Extract the [X, Y] coordinate from the center of the cell holding the provided text.  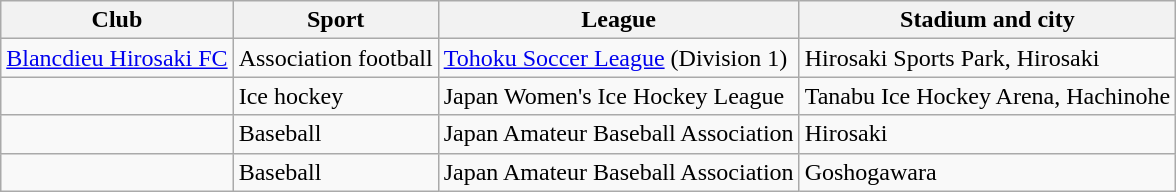
Club [117, 20]
Tohoku Soccer League (Division 1) [618, 58]
Japan Women's Ice Hockey League [618, 96]
Association football [336, 58]
Goshogawara [988, 172]
Tanabu Ice Hockey Arena, Hachinohe [988, 96]
Stadium and city [988, 20]
Hirosaki Sports Park, Hirosaki [988, 58]
Sport [336, 20]
Hirosaki [988, 134]
League [618, 20]
Blancdieu Hirosaki FC [117, 58]
Ice hockey [336, 96]
